Determine the (X, Y) coordinate at the center of the cell enclosing the given text.  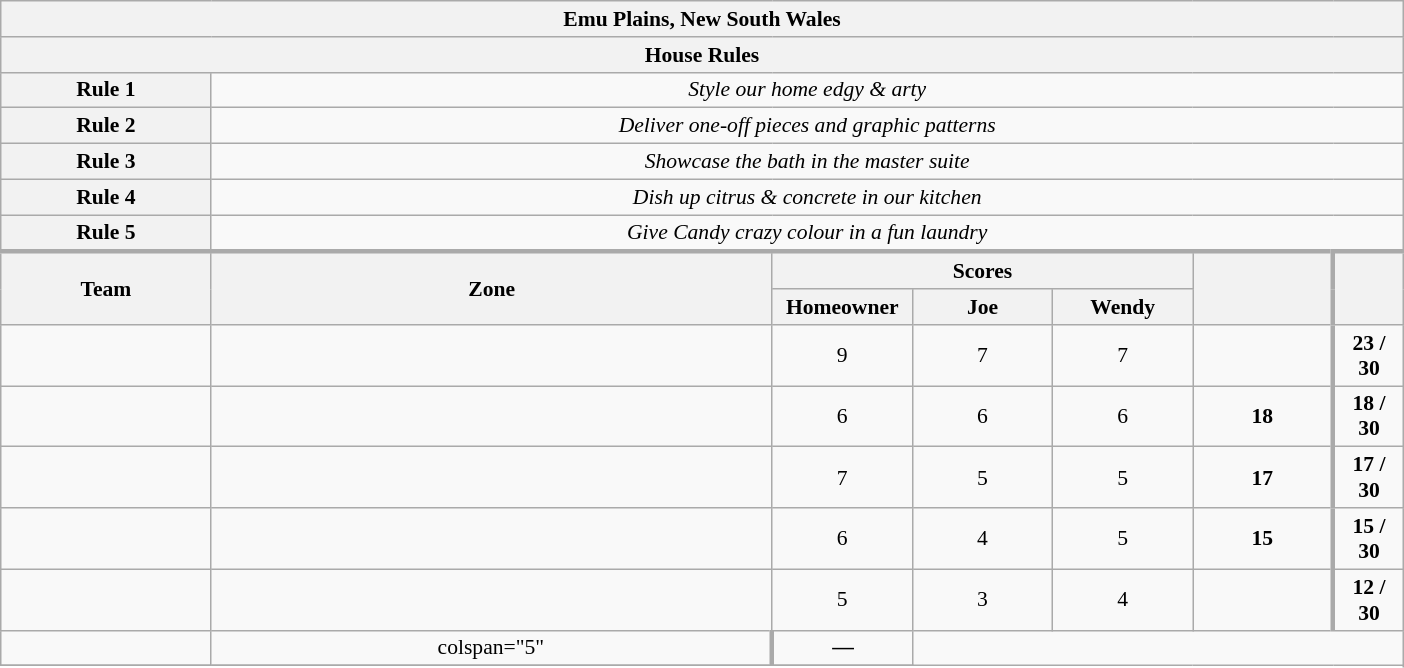
3 (982, 600)
17 (1263, 478)
23 / 30 (1368, 356)
Rule 4 (106, 197)
Homeowner (842, 307)
Give Candy crazy colour in a fun laundry (807, 234)
Style our home edgy & arty (807, 90)
Zone (492, 288)
18 (1263, 416)
15 (1263, 538)
Rule 5 (106, 234)
Deliver one-off pieces and graphic patterns (807, 126)
17 / 30 (1368, 478)
9 (842, 356)
Joe (982, 307)
Scores (982, 270)
Rule 3 (106, 162)
18 / 30 (1368, 416)
colspan="5" (492, 648)
Team (106, 288)
12 / 30 (1368, 600)
Wendy (1123, 307)
Emu Plains, New South Wales (702, 19)
House Rules (702, 55)
15 / 30 (1368, 538)
Rule 2 (106, 126)
Dish up citrus & concrete in our kitchen (807, 197)
Showcase the bath in the master suite (807, 162)
— (842, 648)
Rule 1 (106, 90)
